Find where the given text appears and provide that cell's center as [X, Y] coordinate. 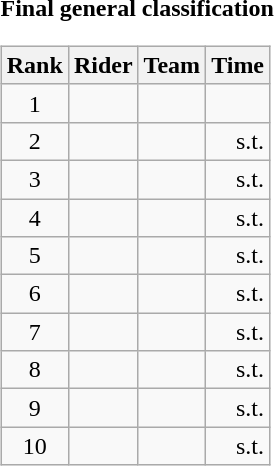
2 [34, 141]
Rider [103, 65]
5 [34, 256]
7 [34, 332]
9 [34, 408]
Rank [34, 65]
4 [34, 217]
10 [34, 446]
8 [34, 370]
1 [34, 103]
6 [34, 294]
3 [34, 179]
Time [238, 65]
Team [172, 65]
